From the cell containing the given text, extract its center point as (X, Y) coordinate. 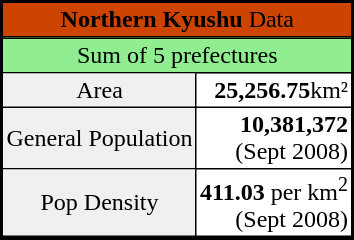
Area (100, 91)
Northern Kyushu Data (178, 20)
General Population (100, 139)
10,381,372 (Sept 2008) (273, 139)
Sum of 5 prefectures (178, 56)
411.03 per km2 (Sept 2008) (273, 204)
25,256.75km² (273, 91)
Pop Density (100, 204)
